Extract the [X, Y] coordinate from the center of the cell holding the provided text.  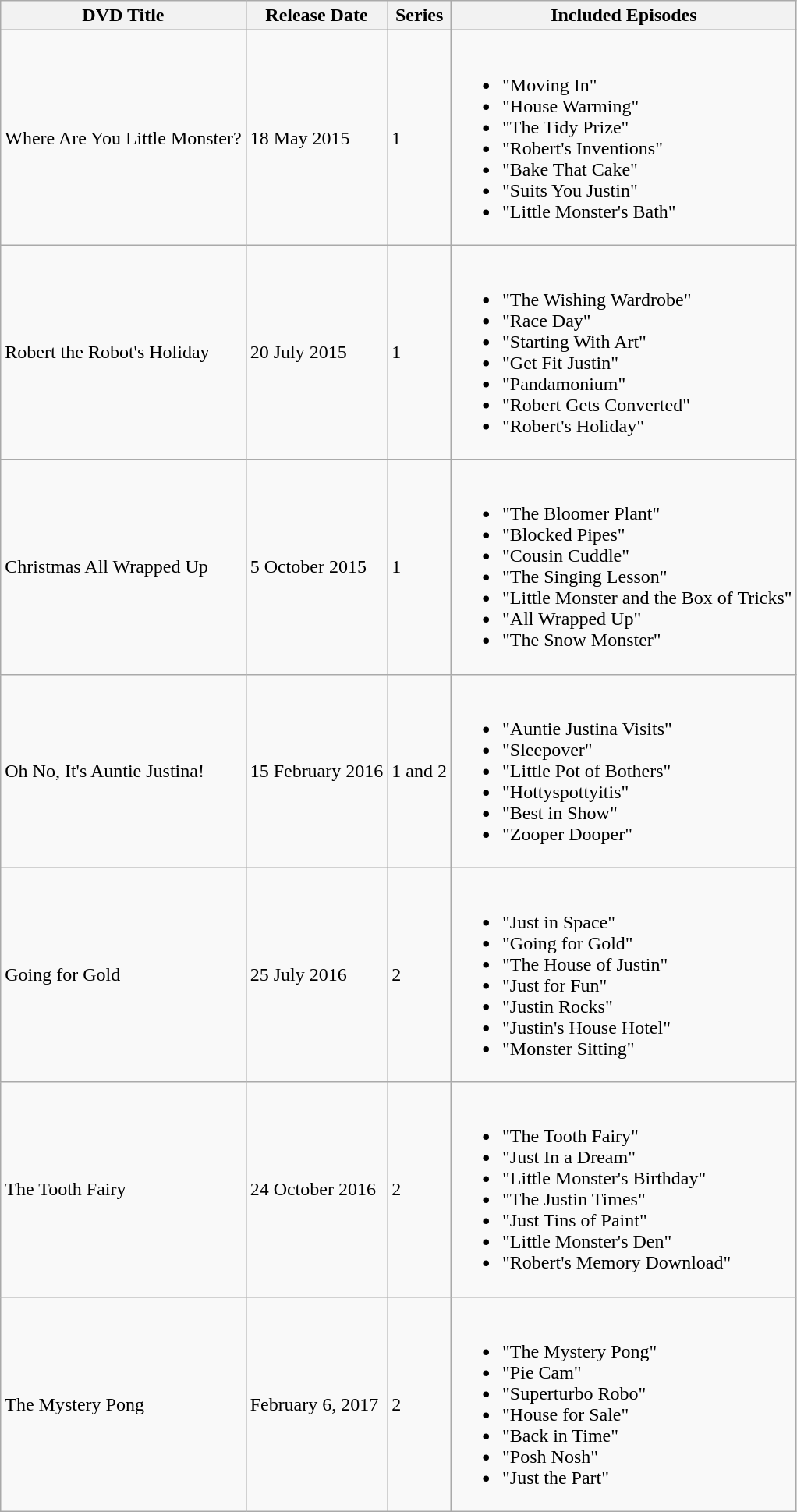
"The Bloomer Plant""Blocked Pipes""Cousin Cuddle""The Singing Lesson""Little Monster and the Box of Tricks""All Wrapped Up""The Snow Monster" [624, 566]
Series [420, 16]
5 October 2015 [317, 566]
25 July 2016 [317, 975]
The Mystery Pong [123, 1404]
"Moving In""House Warming""The Tidy Prize""Robert's Inventions""Bake That Cake""Suits You Justin""Little Monster's Bath" [624, 137]
Release Date [317, 16]
"Just in Space""Going for Gold""The House of Justin""Just for Fun""Justin Rocks""Justin's House Hotel""Monster Sitting" [624, 975]
"The Wishing Wardrobe""Race Day""Starting With Art""Get Fit Justin""Pandamonium""Robert Gets Converted""Robert's Holiday" [624, 353]
Christmas All Wrapped Up [123, 566]
24 October 2016 [317, 1189]
"Auntie Justina Visits""Sleepover""Little Pot of Bothers""Hottyspottyitis""Best in Show""Zooper Dooper" [624, 771]
"The Tooth Fairy""Just In a Dream""Little Monster's Birthday""The Justin Times""Just Tins of Paint""Little Monster's Den""Robert's Memory Download" [624, 1189]
Included Episodes [624, 16]
18 May 2015 [317, 137]
DVD Title [123, 16]
"The Mystery Pong""Pie Cam""Superturbo Robo""House for Sale""Back in Time""Posh Nosh""Just the Part" [624, 1404]
Where Are You Little Monster? [123, 137]
1 and 2 [420, 771]
20 July 2015 [317, 353]
The Tooth Fairy [123, 1189]
15 February 2016 [317, 771]
Going for Gold [123, 975]
Robert the Robot's Holiday [123, 353]
February 6, 2017 [317, 1404]
Oh No, It's Auntie Justina! [123, 771]
